Determine the (X, Y) coordinate at the center of the cell enclosing the given text.  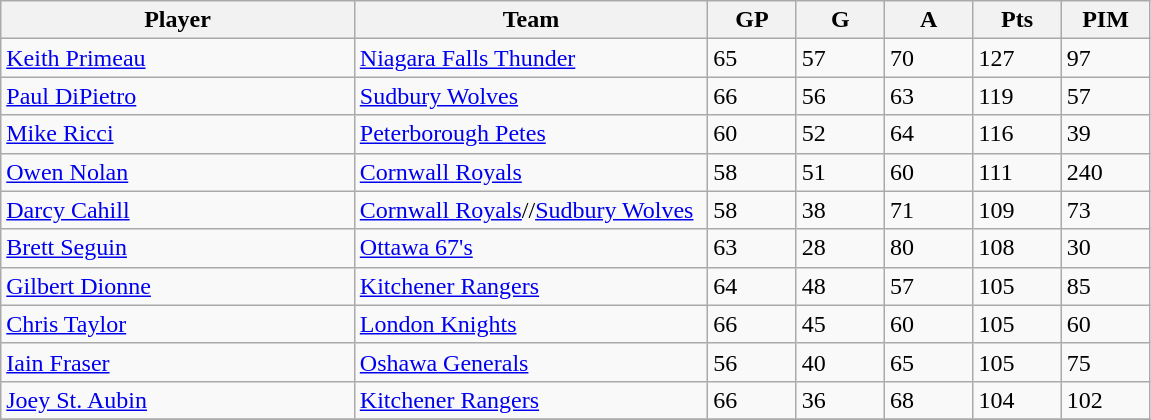
GP (752, 20)
71 (929, 210)
73 (1105, 210)
Oshawa Generals (531, 362)
Ottawa 67's (531, 248)
108 (1017, 248)
A (929, 20)
Sudbury Wolves (531, 96)
PIM (1105, 20)
Iain Fraser (178, 362)
Owen Nolan (178, 172)
Pts (1017, 20)
39 (1105, 134)
38 (840, 210)
Team (531, 20)
70 (929, 58)
45 (840, 324)
85 (1105, 286)
London Knights (531, 324)
Mike Ricci (178, 134)
240 (1105, 172)
104 (1017, 400)
28 (840, 248)
109 (1017, 210)
Peterborough Petes (531, 134)
75 (1105, 362)
68 (929, 400)
Paul DiPietro (178, 96)
52 (840, 134)
36 (840, 400)
Keith Primeau (178, 58)
Darcy Cahill (178, 210)
80 (929, 248)
Joey St. Aubin (178, 400)
51 (840, 172)
G (840, 20)
116 (1017, 134)
48 (840, 286)
Chris Taylor (178, 324)
Niagara Falls Thunder (531, 58)
Cornwall Royals//Sudbury Wolves (531, 210)
102 (1105, 400)
30 (1105, 248)
Brett Seguin (178, 248)
119 (1017, 96)
Cornwall Royals (531, 172)
111 (1017, 172)
Gilbert Dionne (178, 286)
97 (1105, 58)
Player (178, 20)
40 (840, 362)
127 (1017, 58)
